Provide the [X, Y] coordinate of the cell's center where the given text is located.  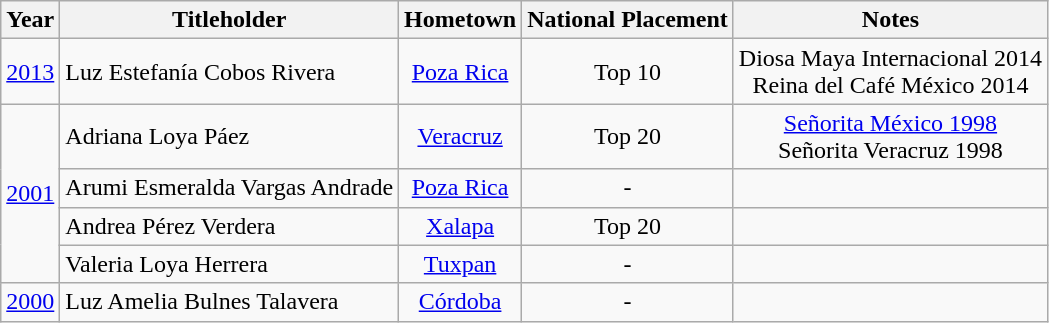
Year [30, 20]
Top 10 [628, 72]
2000 [30, 302]
National Placement [628, 20]
Luz Estefanía Cobos Rivera [230, 72]
Valeria Loya Herrera [230, 264]
Veracruz [460, 136]
Luz Amelia Bulnes Talavera [230, 302]
Xalapa [460, 226]
Señorita México 1998Señorita Veracruz 1998 [890, 136]
Diosa Maya Internacional 2014Reina del Café México 2014 [890, 72]
Notes [890, 20]
Arumi Esmeralda Vargas Andrade [230, 188]
Tuxpan [460, 264]
Adriana Loya Páez [230, 136]
2001 [30, 194]
Andrea Pérez Verdera [230, 226]
2013 [30, 72]
Titleholder [230, 20]
Córdoba [460, 302]
Hometown [460, 20]
